Search for the cell housing the specified text and yield its (x, y) center coordinate. 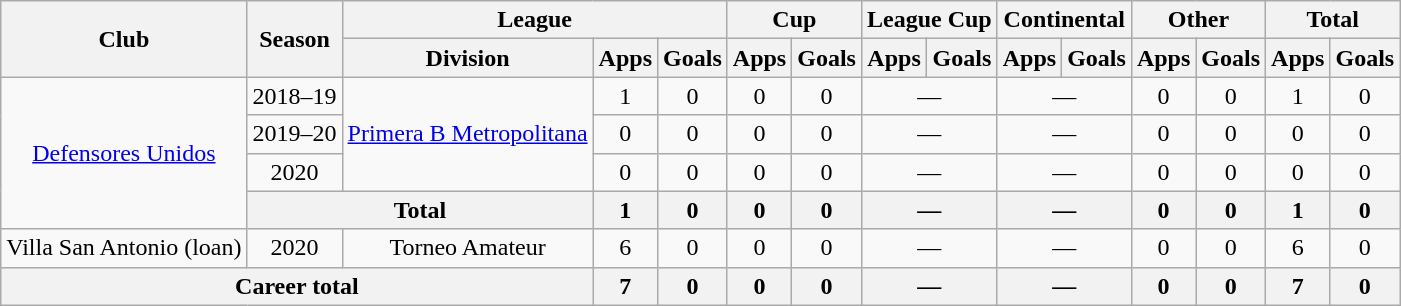
Division (468, 58)
League (534, 20)
Other (1198, 20)
Cup (794, 20)
Villa San Antonio (loan) (124, 248)
Season (294, 39)
2018–19 (294, 96)
Torneo Amateur (468, 248)
League Cup (929, 20)
Defensores Unidos (124, 153)
Club (124, 39)
Career total (297, 286)
Primera B Metropolitana (468, 134)
Continental (1064, 20)
2019–20 (294, 134)
